Find where the given text appears and provide that cell's center as (X, Y) coordinate. 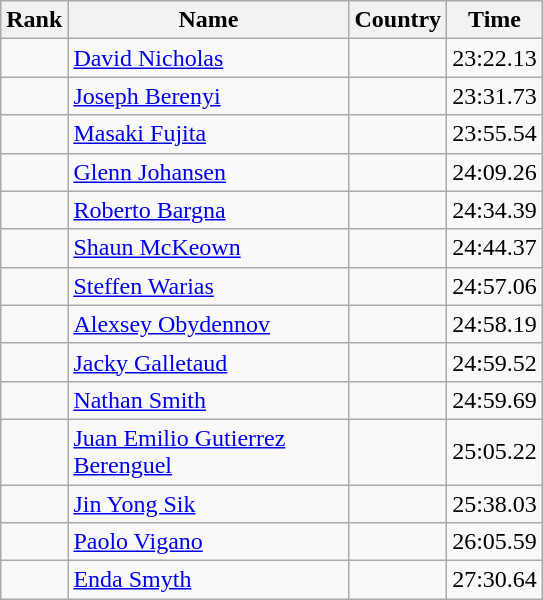
Alexsey Obydennov (208, 324)
25:38.03 (495, 503)
Rank (34, 20)
Juan Emilio Gutierrez Berenguel (208, 452)
24:58.19 (495, 324)
Roberto Bargna (208, 210)
Name (208, 20)
24:09.26 (495, 172)
Joseph Berenyi (208, 96)
Time (495, 20)
23:22.13 (495, 58)
24:59.69 (495, 400)
23:31.73 (495, 96)
David Nicholas (208, 58)
24:59.52 (495, 362)
Paolo Vigano (208, 542)
24:57.06 (495, 286)
25:05.22 (495, 452)
Jin Yong Sik (208, 503)
27:30.64 (495, 580)
Nathan Smith (208, 400)
24:34.39 (495, 210)
24:44.37 (495, 248)
26:05.59 (495, 542)
Country (398, 20)
23:55.54 (495, 134)
Steffen Warias (208, 286)
Jacky Galletaud (208, 362)
Masaki Fujita (208, 134)
Glenn Johansen (208, 172)
Shaun McKeown (208, 248)
Enda Smyth (208, 580)
